Search for the cell housing the specified text and yield its [x, y] center coordinate. 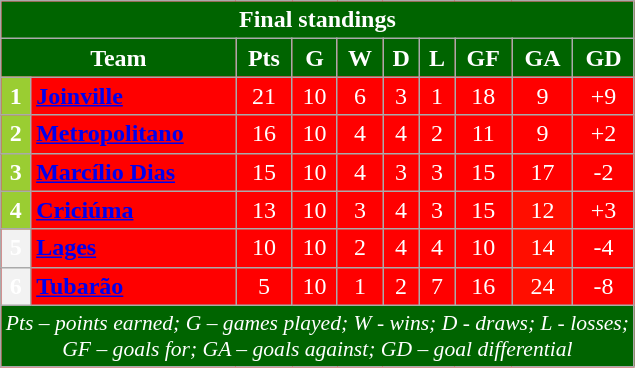
D [402, 58]
Criciúma [134, 210]
18 [484, 96]
GD [604, 58]
Final standings [318, 20]
17 [542, 172]
+9 [604, 96]
14 [542, 248]
GF [484, 58]
Lages [134, 248]
+2 [604, 134]
Pts – points earned; G – games played; W - wins; D - draws; L - losses;GF – goals for; GA – goals against; GD – goal differential [318, 336]
W [360, 58]
Pts [264, 58]
Team [118, 58]
Tubarão [134, 286]
Metropolitano [134, 134]
G [314, 58]
-2 [604, 172]
24 [542, 286]
Joinville [134, 96]
+3 [604, 210]
-4 [604, 248]
11 [484, 134]
-8 [604, 286]
13 [264, 210]
12 [542, 210]
21 [264, 96]
GA [542, 58]
L [436, 58]
7 [436, 286]
Marcílio Dias [134, 172]
